Extract the (x, y) coordinate from the center of the cell holding the provided text.  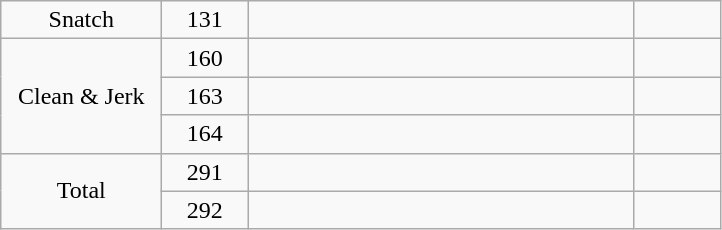
163 (205, 96)
292 (205, 210)
291 (205, 172)
Snatch (82, 20)
Total (82, 191)
160 (205, 58)
Clean & Jerk (82, 96)
164 (205, 134)
131 (205, 20)
